Return [x, y] of the center of cell containing provided text 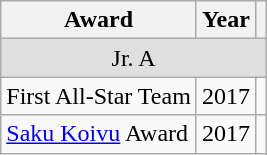
Award [99, 20]
Saku Koivu Award [99, 134]
First All-Star Team [99, 96]
Year [226, 20]
Jr. A [134, 58]
